Identify which cell holds the provided text, then report its [X, Y] central coordinate. 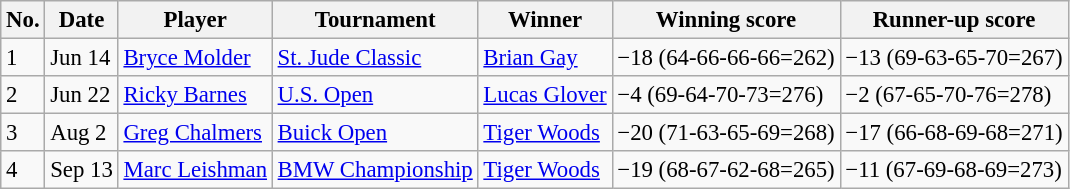
Aug 2 [82, 133]
−20 (71-63-65-69=268) [726, 133]
1 [23, 58]
3 [23, 133]
Runner-up score [954, 20]
−4 (69-64-70-73=276) [726, 95]
−13 (69-63-65-70=267) [954, 58]
Winner [545, 20]
−19 (68-67-62-68=265) [726, 170]
Bryce Molder [195, 58]
St. Jude Classic [375, 58]
Marc Leishman [195, 170]
BMW Championship [375, 170]
U.S. Open [375, 95]
2 [23, 95]
−18 (64-66-66-66=262) [726, 58]
Player [195, 20]
−17 (66-68-69-68=271) [954, 133]
Brian Gay [545, 58]
−2 (67-65-70-76=278) [954, 95]
Lucas Glover [545, 95]
−11 (67-69-68-69=273) [954, 170]
4 [23, 170]
Ricky Barnes [195, 95]
Jun 14 [82, 58]
Winning score [726, 20]
Buick Open [375, 133]
Date [82, 20]
No. [23, 20]
Greg Chalmers [195, 133]
Sep 13 [82, 170]
Tournament [375, 20]
Jun 22 [82, 95]
